Determine the (X, Y) coordinate at the center of the cell enclosing the given text.  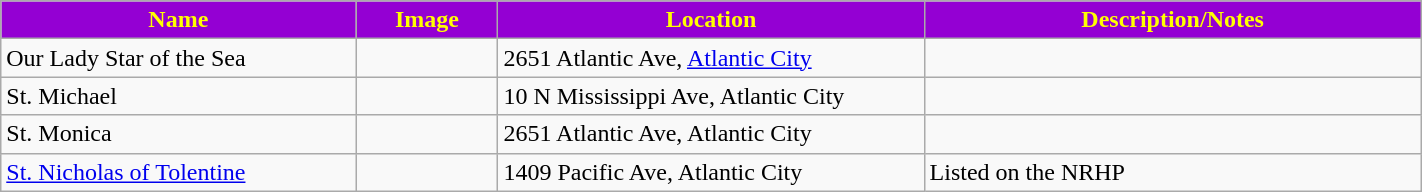
10 N Mississippi Ave, Atlantic City (711, 96)
St. Monica (178, 134)
Listed on the NRHP (1172, 172)
Location (711, 20)
St. Nicholas of Tolentine (178, 172)
Description/Notes (1172, 20)
St. Michael (178, 96)
Our Lady Star of the Sea (178, 58)
Name (178, 20)
Image (427, 20)
1409 Pacific Ave, Atlantic City (711, 172)
